From the cell containing the given text, extract its center point as [x, y] coordinate. 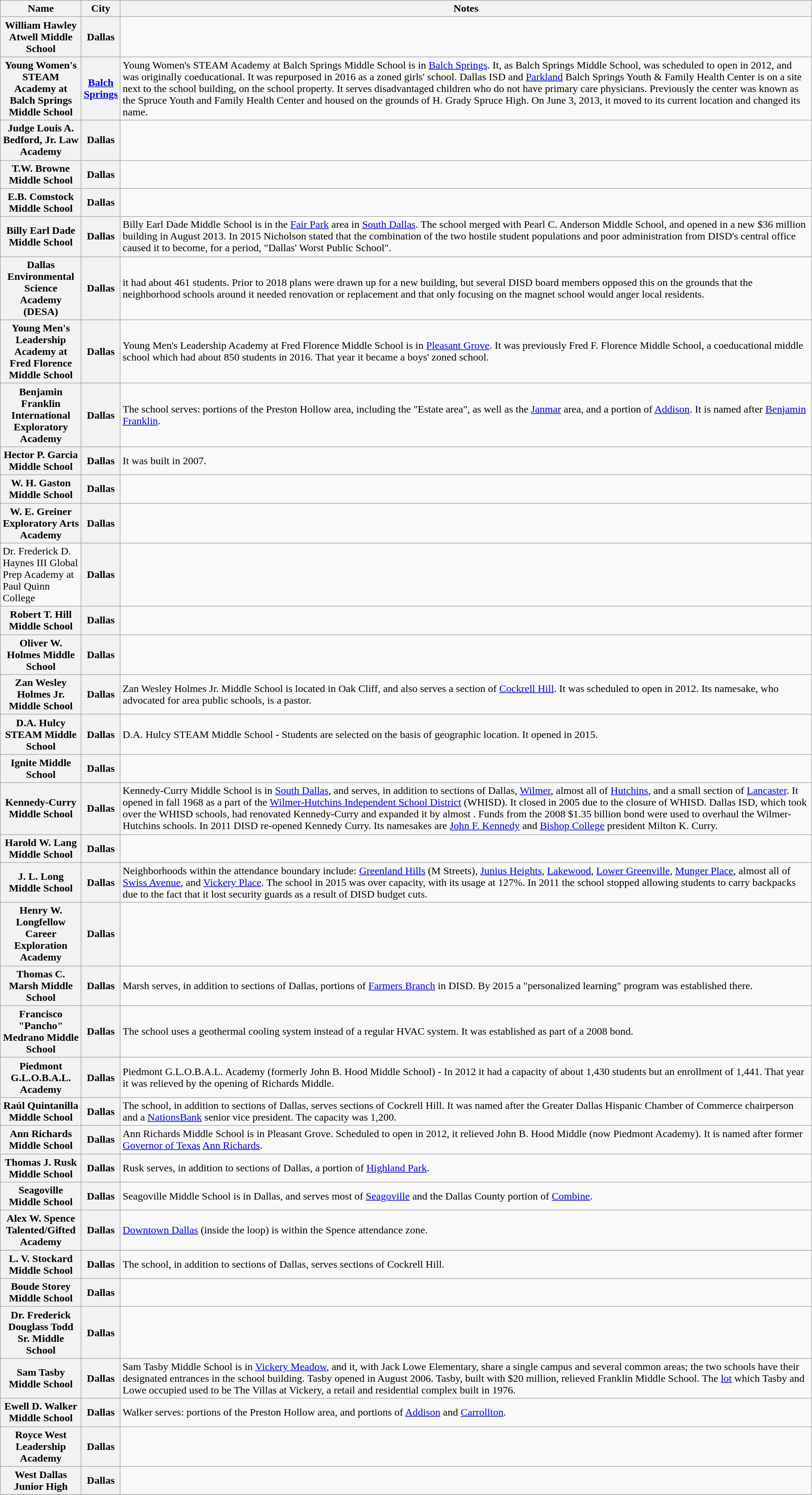
Zan Wesley Holmes Jr. Middle School [41, 695]
Henry W. Longfellow Career Exploration Academy [41, 934]
Robert T. Hill Middle School [41, 620]
Benjamin Franklin International Exploratory Academy [41, 415]
D.A. Hulcy STEAM Middle School [41, 734]
Ewell D. Walker Middle School [41, 1413]
It was built in 2007. [466, 461]
Name [41, 9]
Dallas Environmental Science Academy (DESA) [41, 288]
Judge Louis A. Bedford, Jr. Law Academy [41, 140]
Kennedy-Curry Middle School [41, 809]
Royce West Leadership Academy [41, 1446]
Billy Earl Dade Middle School [41, 236]
W. E. Greiner Exploratory Arts Academy [41, 523]
Seagoville Middle School is in Dallas, and serves most of Seagoville and the Dallas County portion of Combine. [466, 1197]
Dr. Frederick D. Haynes III Global Prep Academy at Paul Quinn College [41, 575]
Oliver W. Holmes Middle School [41, 655]
Sam Tasby Middle School [41, 1378]
Downtown Dallas (inside the loop) is within the Spence attendance zone. [466, 1230]
Balch Springs [101, 89]
D.A. Hulcy STEAM Middle School - Students are selected on the basis of geographic location. It opened in 2015. [466, 734]
L. V. Stockard Middle School [41, 1264]
Young Men's Leadership Academy at Fred Florence Middle School [41, 351]
Ann Richards Middle School [41, 1139]
Francisco "Pancho" Medrano Middle School [41, 1032]
Rusk serves, in addition to sections of Dallas, a portion of Highland Park. [466, 1168]
Ignite Middle School [41, 769]
West Dallas Junior High [41, 1480]
T.W. Browne Middle School [41, 174]
E.B. Comstock Middle School [41, 202]
Alex W. Spence Talented/Gifted Academy [41, 1230]
Dr. Frederick Douglass Todd Sr. Middle School [41, 1333]
W. H. Gaston Middle School [41, 488]
The school uses a geothermal cooling system instead of a regular HVAC system. It was established as part of a 2008 bond. [466, 1032]
William Hawley Atwell Middle School [41, 37]
Young Women's STEAM Academy at Balch Springs Middle School [41, 89]
The school, in addition to sections of Dallas, serves sections of Cockrell Hill. [466, 1264]
Walker serves: portions of the Preston Hollow area, and portions of Addison and Carrollton. [466, 1413]
Notes [466, 9]
City [101, 9]
Harold W. Lang Middle School [41, 849]
Thomas C. Marsh Middle School [41, 986]
J. L. Long Middle School [41, 882]
Hector P. Garcia Middle School [41, 461]
Raúl Quintanilla Middle School [41, 1111]
Piedmont G.L.O.B.A.L. Academy [41, 1077]
Thomas J. Rusk Middle School [41, 1168]
Seagoville Middle School [41, 1197]
Marsh serves, in addition to sections of Dallas, portions of Farmers Branch in DISD. By 2015 a "personalized learning" program was established there. [466, 986]
Boude Storey Middle School [41, 1293]
